Provide the [X, Y] coordinate of the cell's center where the given text is located.  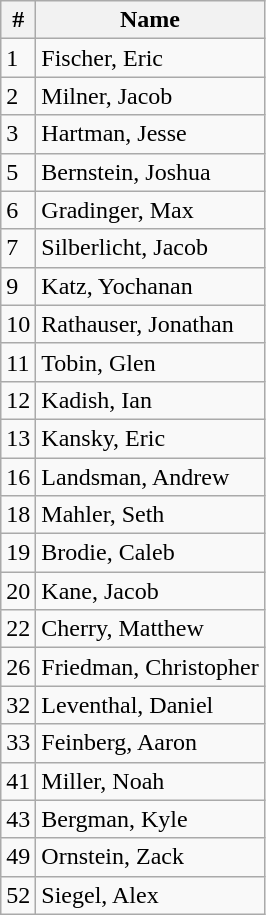
16 [18, 477]
Mahler, Seth [150, 515]
33 [18, 743]
43 [18, 819]
Gradinger, Max [150, 210]
Fischer, Eric [150, 58]
11 [18, 362]
Tobin, Glen [150, 362]
Bergman, Kyle [150, 819]
Rathauser, Jonathan [150, 324]
3 [18, 134]
6 [18, 210]
20 [18, 591]
Hartman, Jesse [150, 134]
Cherry, Matthew [150, 629]
Kansky, Eric [150, 438]
1 [18, 58]
9 [18, 286]
Bernstein, Joshua [150, 172]
Friedman, Christopher [150, 667]
Feinberg, Aaron [150, 743]
Silberlicht, Jacob [150, 248]
52 [18, 895]
22 [18, 629]
26 [18, 667]
Landsman, Andrew [150, 477]
13 [18, 438]
Kadish, Ian [150, 400]
Katz, Yochanan [150, 286]
Name [150, 20]
Siegel, Alex [150, 895]
41 [18, 781]
7 [18, 248]
Ornstein, Zack [150, 857]
18 [18, 515]
Kane, Jacob [150, 591]
# [18, 20]
Milner, Jacob [150, 96]
32 [18, 705]
Brodie, Caleb [150, 553]
Leventhal, Daniel [150, 705]
5 [18, 172]
49 [18, 857]
2 [18, 96]
10 [18, 324]
12 [18, 400]
Miller, Noah [150, 781]
19 [18, 553]
